For the text-containing cell, return its midpoint in [X, Y] coordinate format. 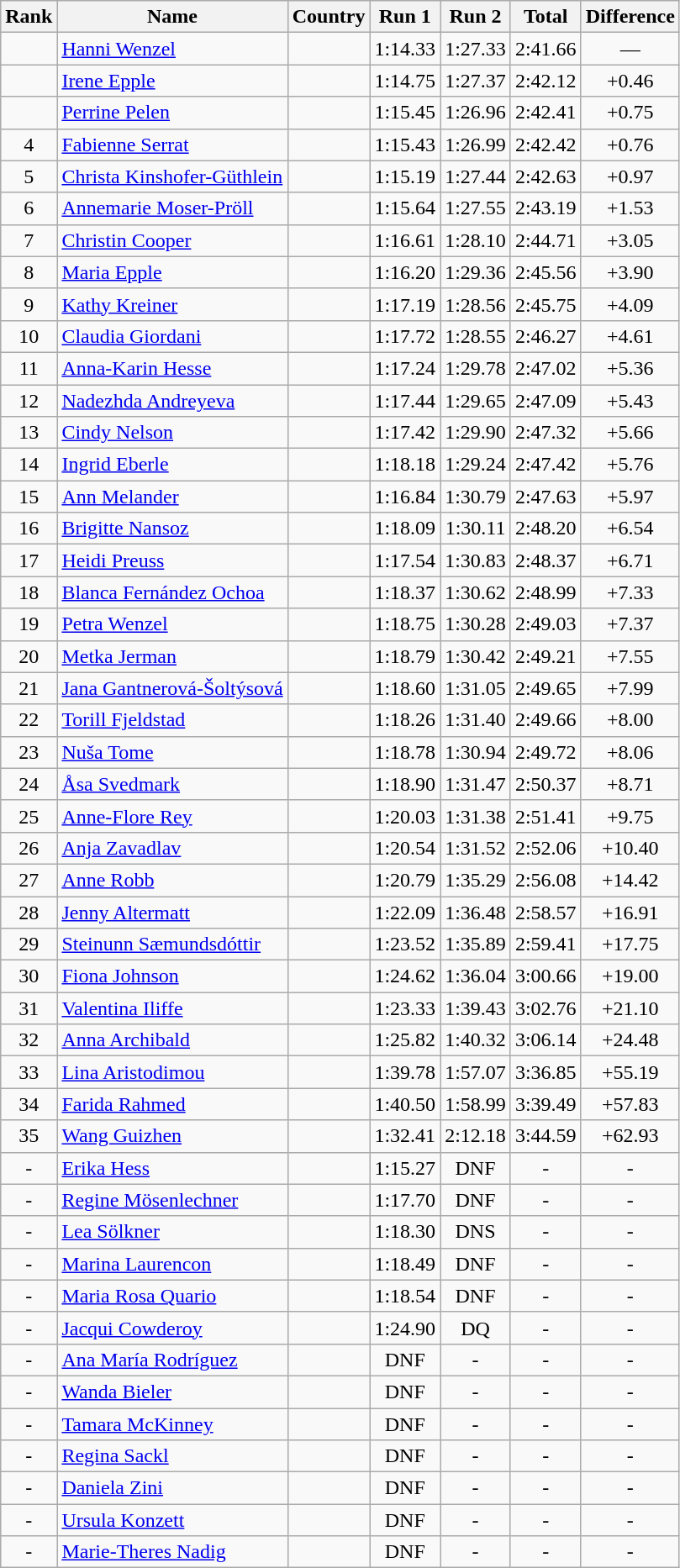
1:14.33 [405, 49]
22 [29, 720]
1:18.54 [405, 1296]
11 [29, 368]
1:26.99 [476, 145]
+4.09 [630, 304]
Fiona Johnson [172, 976]
Annemarie Moser-Pröll [172, 208]
Regine Mösenlechner [172, 1200]
2:59.41 [546, 944]
+0.46 [630, 81]
Anne Robb [172, 880]
Jenny Altermatt [172, 912]
Marina Laurencon [172, 1264]
Wang Guizhen [172, 1136]
16 [29, 529]
1:18.90 [405, 784]
1:17.19 [405, 304]
1:30.42 [476, 656]
1:16.61 [405, 240]
DNS [476, 1232]
Tamara McKinney [172, 1424]
+5.76 [630, 465]
1:15.19 [405, 176]
+19.00 [630, 976]
1:18.09 [405, 529]
Anne-Flore Rey [172, 816]
15 [29, 497]
Country [329, 17]
1:30.11 [476, 529]
+0.75 [630, 113]
Kathy Kreiner [172, 304]
Åsa Svedmark [172, 784]
1:30.83 [476, 560]
+57.83 [630, 1104]
Run 1 [405, 17]
6 [29, 208]
1:16.20 [405, 272]
2:47.32 [546, 433]
3:36.85 [546, 1072]
Claudia Giordani [172, 336]
1:17.44 [405, 401]
Name [172, 17]
Lina Aristodimou [172, 1072]
1:15.43 [405, 145]
+62.93 [630, 1136]
+1.53 [630, 208]
+3.90 [630, 272]
21 [29, 688]
1:35.89 [476, 944]
1:20.03 [405, 816]
1:15.27 [405, 1168]
Ingrid Eberle [172, 465]
+8.00 [630, 720]
1:29.65 [476, 401]
2:47.42 [546, 465]
1:30.28 [476, 624]
+10.40 [630, 848]
1:17.54 [405, 560]
1:17.24 [405, 368]
1:28.55 [476, 336]
2:50.37 [546, 784]
Maria Rosa Quario [172, 1296]
1:18.30 [405, 1232]
1:18.78 [405, 752]
Total [546, 17]
13 [29, 433]
+6.71 [630, 560]
+5.97 [630, 497]
2:49.66 [546, 720]
1:58.99 [476, 1104]
1:27.37 [476, 81]
2:42.41 [546, 113]
2:47.02 [546, 368]
Blanca Fernández Ochoa [172, 592]
7 [29, 240]
1:23.33 [405, 1008]
Irene Epple [172, 81]
2:43.19 [546, 208]
Perrine Pelen [172, 113]
1:16.84 [405, 497]
+0.76 [630, 145]
2:47.09 [546, 401]
28 [29, 912]
2:47.63 [546, 497]
35 [29, 1136]
1:57.07 [476, 1072]
29 [29, 944]
34 [29, 1104]
30 [29, 976]
3:06.14 [546, 1040]
+8.06 [630, 752]
31 [29, 1008]
1:30.94 [476, 752]
+7.37 [630, 624]
1:31.52 [476, 848]
1:17.72 [405, 336]
Maria Epple [172, 272]
19 [29, 624]
1:30.79 [476, 497]
2:48.99 [546, 592]
24 [29, 784]
1:31.38 [476, 816]
2:46.27 [546, 336]
Heidi Preuss [172, 560]
1:18.26 [405, 720]
12 [29, 401]
9 [29, 304]
+7.33 [630, 592]
1:31.47 [476, 784]
1:36.04 [476, 976]
Difference [630, 17]
Christa Kinshofer-Güthlein [172, 176]
Ana María Rodríguez [172, 1360]
+4.61 [630, 336]
1:17.70 [405, 1200]
Run 2 [476, 17]
Brigitte Nansoz [172, 529]
Anna Archibald [172, 1040]
4 [29, 145]
+14.42 [630, 880]
27 [29, 880]
14 [29, 465]
1:27.44 [476, 176]
Hanni Wenzel [172, 49]
3:44.59 [546, 1136]
26 [29, 848]
+8.71 [630, 784]
1:40.32 [476, 1040]
+16.91 [630, 912]
1:27.33 [476, 49]
Petra Wenzel [172, 624]
2:48.20 [546, 529]
— [630, 49]
1:15.45 [405, 113]
2:49.03 [546, 624]
+7.99 [630, 688]
Jacqui Cowderoy [172, 1328]
25 [29, 816]
1:30.62 [476, 592]
2:45.75 [546, 304]
Torill Fjeldstad [172, 720]
3:02.76 [546, 1008]
1:18.37 [405, 592]
1:28.10 [476, 240]
32 [29, 1040]
2:49.72 [546, 752]
Nadezhda Andreyeva [172, 401]
1:18.60 [405, 688]
Lea Sölkner [172, 1232]
1:39.43 [476, 1008]
Rank [29, 17]
Jana Gantnerová-Šoltýsová [172, 688]
1:25.82 [405, 1040]
3:00.66 [546, 976]
1:18.75 [405, 624]
1:31.05 [476, 688]
Metka Jerman [172, 656]
Nuša Tome [172, 752]
1:18.49 [405, 1264]
2:58.57 [546, 912]
+5.43 [630, 401]
1:20.79 [405, 880]
2:49.65 [546, 688]
1:29.90 [476, 433]
5 [29, 176]
Ursula Konzett [172, 1520]
1:15.64 [405, 208]
1:35.29 [476, 880]
1:24.62 [405, 976]
1:28.56 [476, 304]
2:42.63 [546, 176]
18 [29, 592]
2:45.56 [546, 272]
2:51.41 [546, 816]
1:39.78 [405, 1072]
1:36.48 [476, 912]
2:49.21 [546, 656]
Anna-Karin Hesse [172, 368]
2:48.37 [546, 560]
20 [29, 656]
33 [29, 1072]
1:18.18 [405, 465]
Wanda Bieler [172, 1392]
+5.66 [630, 433]
Christin Cooper [172, 240]
+55.19 [630, 1072]
3:39.49 [546, 1104]
1:20.54 [405, 848]
1:29.78 [476, 368]
1:32.41 [405, 1136]
1:24.90 [405, 1328]
2:41.66 [546, 49]
1:26.96 [476, 113]
2:12.18 [476, 1136]
Steinunn Sæmundsdóttir [172, 944]
Erika Hess [172, 1168]
Regina Sackl [172, 1456]
+7.55 [630, 656]
Valentina Iliffe [172, 1008]
1:18.79 [405, 656]
Farida Rahmed [172, 1104]
2:42.42 [546, 145]
1:29.36 [476, 272]
10 [29, 336]
+0.97 [630, 176]
Cindy Nelson [172, 433]
17 [29, 560]
1:29.24 [476, 465]
1:17.42 [405, 433]
+9.75 [630, 816]
2:44.71 [546, 240]
2:42.12 [546, 81]
+21.10 [630, 1008]
Anja Zavadlav [172, 848]
+3.05 [630, 240]
Daniela Zini [172, 1488]
1:27.55 [476, 208]
Fabienne Serrat [172, 145]
1:22.09 [405, 912]
8 [29, 272]
+6.54 [630, 529]
2:56.08 [546, 880]
DQ [476, 1328]
1:14.75 [405, 81]
23 [29, 752]
Ann Melander [172, 497]
+17.75 [630, 944]
1:31.40 [476, 720]
2:52.06 [546, 848]
1:23.52 [405, 944]
Marie-Theres Nadig [172, 1552]
+5.36 [630, 368]
1:40.50 [405, 1104]
+24.48 [630, 1040]
